From the cell containing the given text, extract its center point as (X, Y) coordinate. 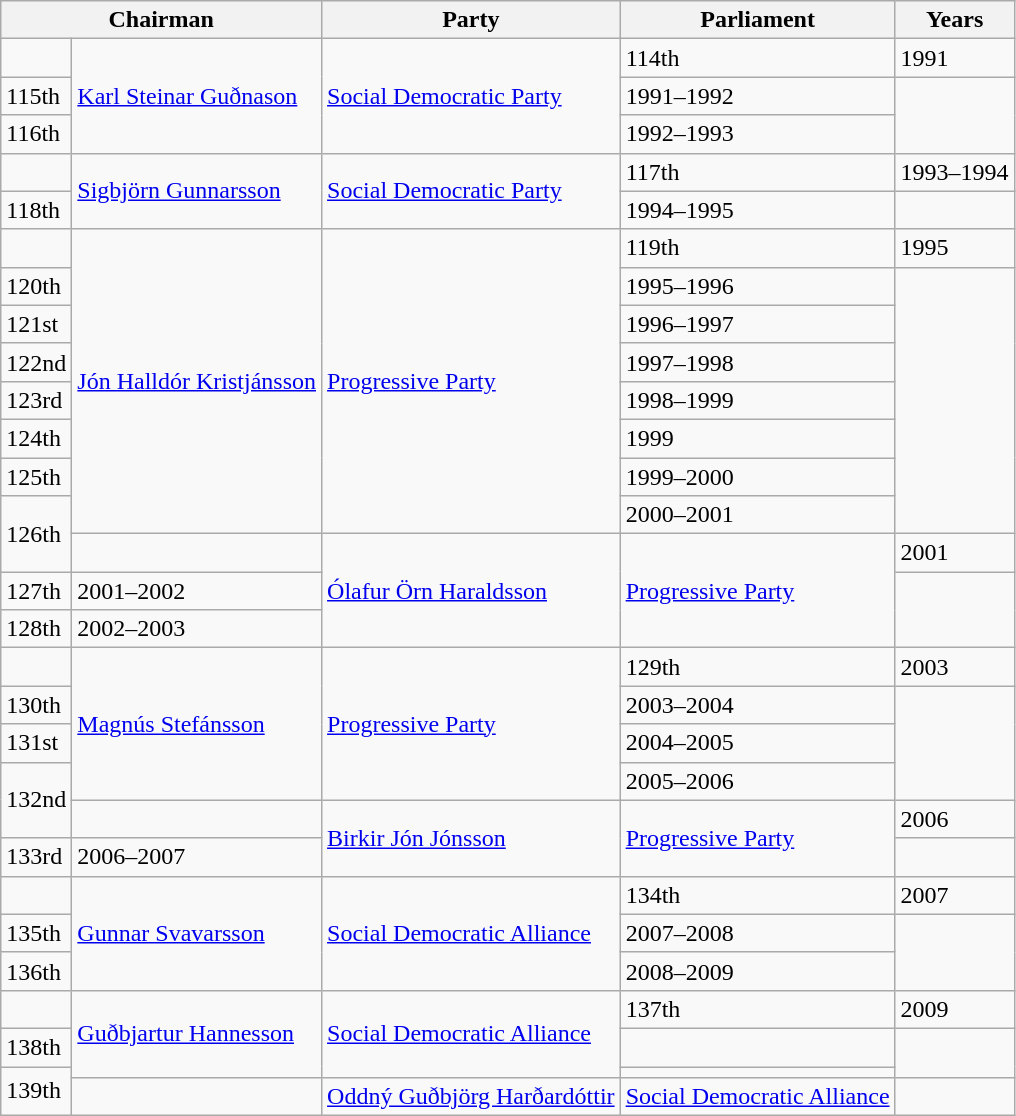
120th (36, 286)
119th (758, 248)
2007 (954, 895)
Oddný Guðbjörg Harðardóttir (472, 1097)
1993–1994 (954, 172)
2006–2007 (197, 857)
138th (36, 1047)
1996–1997 (758, 324)
Birkir Jón Jónsson (472, 838)
132nd (36, 800)
114th (758, 58)
2001–2002 (197, 591)
1991–1992 (758, 96)
131st (36, 743)
2009 (954, 1009)
123rd (36, 400)
139th (36, 1090)
1994–1995 (758, 210)
Party (472, 20)
121st (36, 324)
2005–2006 (758, 781)
2004–2005 (758, 743)
Karl Steinar Guðnason (197, 96)
2002–2003 (197, 629)
133rd (36, 857)
2003 (954, 667)
2003–2004 (758, 705)
Ólafur Örn Haraldsson (472, 591)
Guðbjartur Hannesson (197, 1034)
130th (36, 705)
Magnús Stefánsson (197, 724)
1998–1999 (758, 400)
134th (758, 895)
118th (36, 210)
1997–1998 (758, 362)
1999 (758, 438)
122nd (36, 362)
Chairman (162, 20)
124th (36, 438)
1999–2000 (758, 477)
1992–1993 (758, 134)
115th (36, 96)
Parliament (758, 20)
2006 (954, 819)
Years (954, 20)
127th (36, 591)
1991 (954, 58)
1995–1996 (758, 286)
Jón Halldór Kristjánsson (197, 381)
2000–2001 (758, 515)
129th (758, 667)
Sigbjörn Gunnarsson (197, 191)
126th (36, 534)
137th (758, 1009)
2007–2008 (758, 933)
2008–2009 (758, 971)
117th (758, 172)
Gunnar Svavarsson (197, 933)
136th (36, 971)
1995 (954, 248)
116th (36, 134)
135th (36, 933)
2001 (954, 553)
125th (36, 477)
128th (36, 629)
